For the text-containing cell, return its midpoint in (x, y) coordinate format. 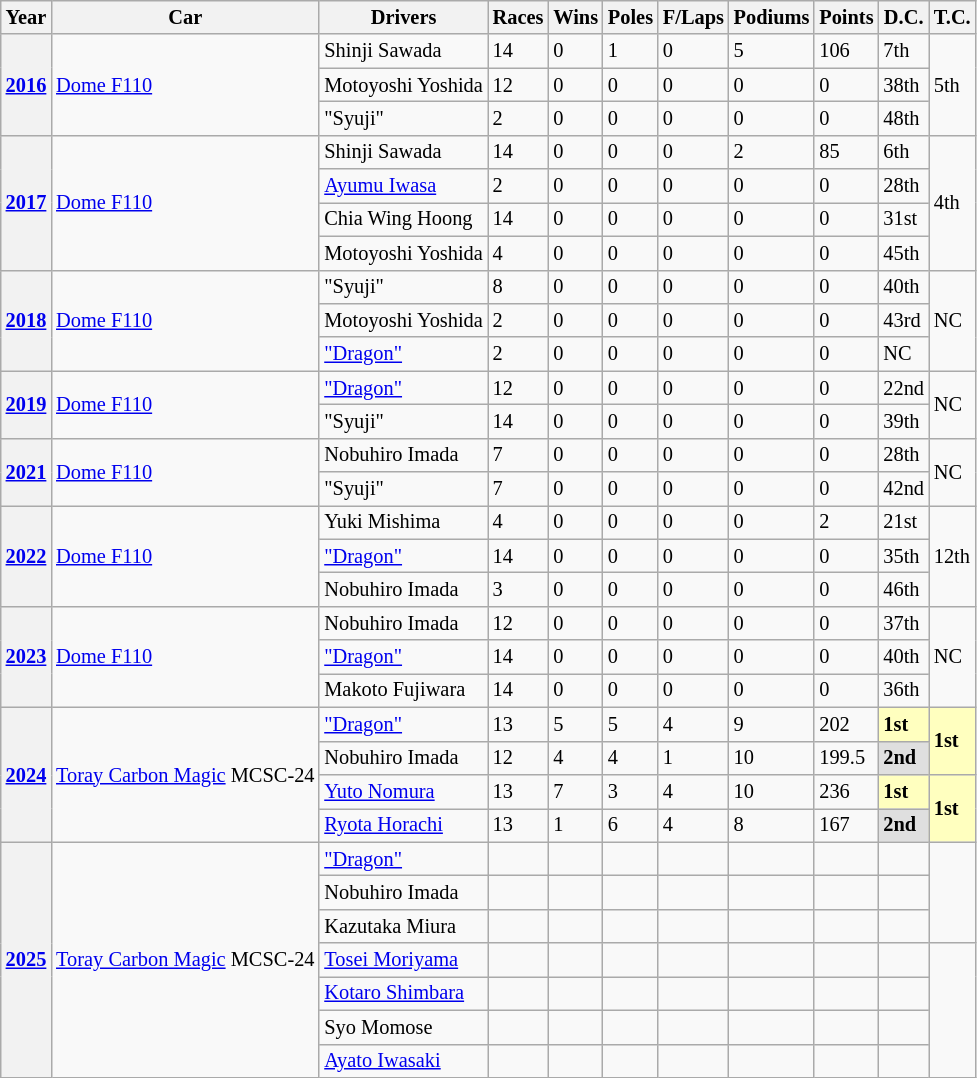
202 (846, 724)
D.C. (903, 17)
46th (903, 589)
39th (903, 421)
35th (903, 556)
Ryota Horachi (403, 825)
2024 (26, 774)
45th (903, 253)
48th (903, 118)
31st (903, 219)
6 (630, 825)
Ayumu Iwasa (403, 186)
Syo Momose (403, 1027)
2017 (26, 202)
2019 (26, 404)
167 (846, 825)
7th (903, 51)
106 (846, 51)
Points (846, 17)
9 (772, 724)
Tosei Moriyama (403, 960)
21st (903, 522)
36th (903, 690)
Wins (576, 17)
37th (903, 623)
199.5 (846, 758)
4th (952, 202)
2018 (26, 320)
Yuki Mishima (403, 522)
5th (952, 84)
2025 (26, 960)
Car (185, 17)
2016 (26, 84)
2023 (26, 656)
Year (26, 17)
38th (903, 85)
42nd (903, 489)
F/Laps (694, 17)
Drivers (403, 17)
Chia Wing Hoong (403, 219)
12th (952, 556)
Makoto Fujiwara (403, 690)
2022 (26, 556)
85 (846, 152)
43rd (903, 320)
2021 (26, 472)
Kazutaka Miura (403, 926)
Kotaro Shimbara (403, 993)
Ayato Iwasaki (403, 1061)
Poles (630, 17)
236 (846, 791)
6th (903, 152)
Podiums (772, 17)
Races (518, 17)
T.C. (952, 17)
Yuto Nomura (403, 791)
22nd (903, 388)
